Determine the [x, y] coordinate at the center of the cell enclosing the given text.  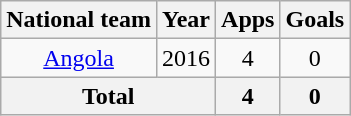
Goals [315, 20]
Total [108, 96]
National team [79, 20]
2016 [186, 58]
Angola [79, 58]
Apps [248, 20]
Year [186, 20]
